Scan for the cell matching the given text and deliver its [X, Y] coordinate at center. 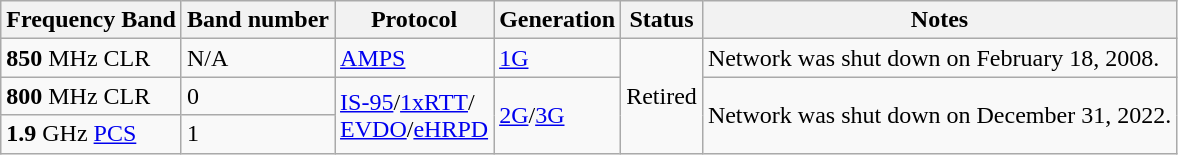
800 MHz CLR [92, 96]
Network was shut down on February 18, 2008. [939, 58]
Network was shut down on December 31, 2022. [939, 115]
0 [258, 96]
IS-95/1xRTT/EVDO/eHRPD [414, 115]
2G/3G [558, 115]
Protocol [414, 20]
Retired [662, 96]
N/A [258, 58]
Status [662, 20]
Band number [258, 20]
1 [258, 134]
1.9 GHz PCS [92, 134]
1G [558, 58]
850 MHz CLR [92, 58]
Frequency Band [92, 20]
AMPS [414, 58]
Notes [939, 20]
Generation [558, 20]
